Pinpoint the cell where the given text exists, returning its (x, y) midpoint coordinate. 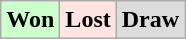
Draw (150, 20)
Won (30, 20)
Lost (88, 20)
